Scan for the cell matching the given text and deliver its (X, Y) coordinate at center. 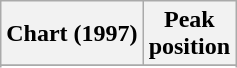
Peak position (189, 34)
Chart (1997) (72, 34)
